Locate the cell with the specified text and output its [x, y] center coordinate. 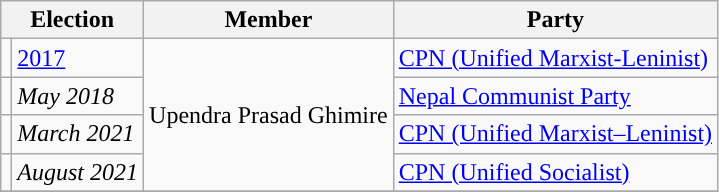
Upendra Prasad Ghimire [269, 115]
2017 [78, 58]
Party [555, 20]
CPN (Unified Socialist) [555, 172]
March 2021 [78, 134]
Member [269, 20]
May 2018 [78, 96]
Election [72, 20]
CPN (Unified Marxist-Leninist) [555, 58]
CPN (Unified Marxist–Leninist) [555, 134]
August 2021 [78, 172]
Nepal Communist Party [555, 96]
